Provide the (x, y) coordinate of the cell's center where the given text is located.  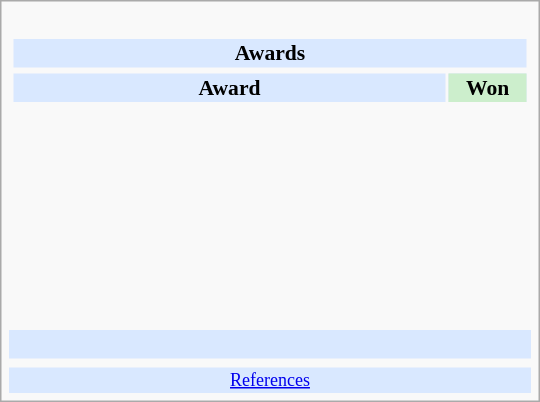
Award (229, 87)
Awards (270, 53)
References (270, 380)
Won (488, 87)
Awards Award Won (270, 168)
